From the cell containing the given text, extract its center point as (X, Y) coordinate. 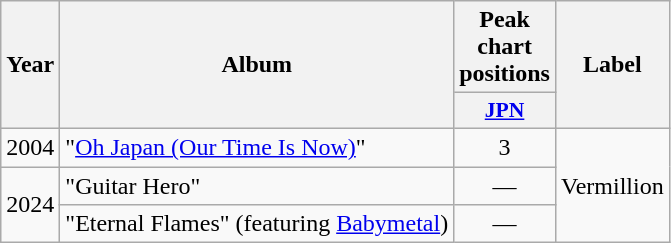
3 (505, 147)
Label (612, 65)
"Eternal Flames" (featuring Babymetal) (257, 224)
Peak chart positions (505, 47)
"Oh Japan (Our Time Is Now)" (257, 147)
2024 (30, 204)
Year (30, 65)
"Guitar Hero" (257, 185)
Album (257, 65)
JPN (505, 111)
Vermillion (612, 185)
2004 (30, 147)
